Find where the given text appears and provide that cell's center as [X, Y] coordinate. 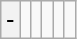
- [10, 20]
